Scan for the cell matching the given text and deliver its (x, y) coordinate at center. 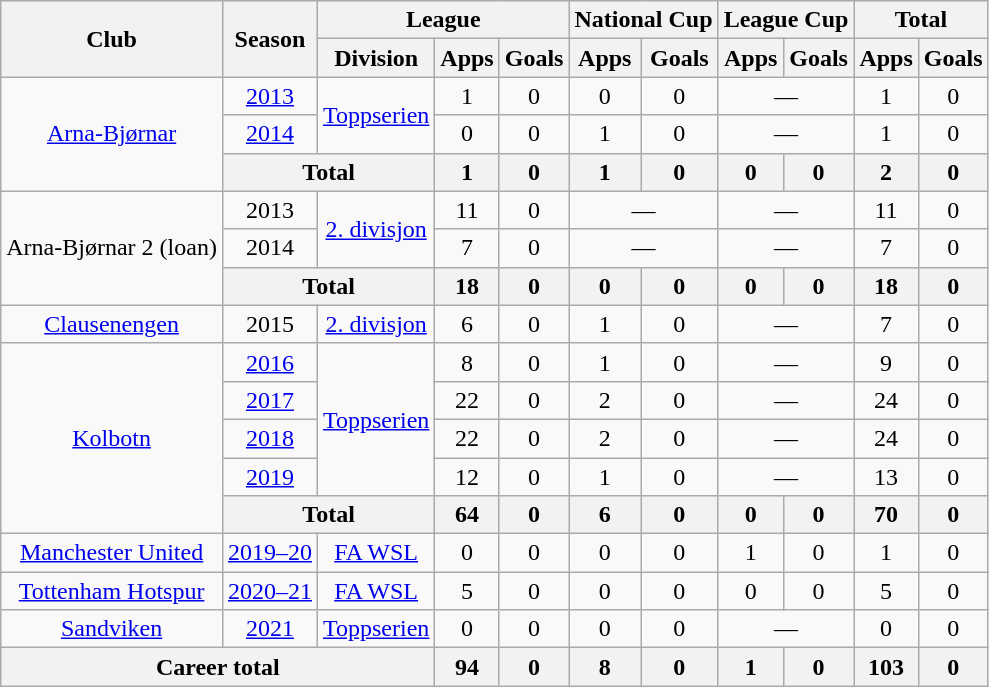
Kolbotn (112, 438)
13 (886, 477)
League Cup (786, 20)
2015 (270, 324)
12 (467, 477)
Club (112, 39)
64 (467, 515)
Arna-Bjørnar 2 (loan) (112, 248)
National Cup (644, 20)
League (443, 20)
2019 (270, 477)
103 (886, 667)
2019–20 (270, 553)
2017 (270, 400)
Division (376, 58)
9 (886, 362)
Season (270, 39)
Tottenham Hotspur (112, 591)
Career total (218, 667)
94 (467, 667)
2016 (270, 362)
2018 (270, 438)
Manchester United (112, 553)
70 (886, 515)
2020–21 (270, 591)
Sandviken (112, 629)
Arna-Bjørnar (112, 134)
Clausenengen (112, 324)
2021 (270, 629)
